Output the (x, y) coordinate of the center of the cell containing the given text.  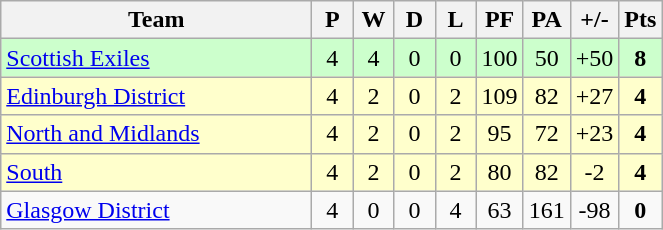
P (332, 20)
80 (500, 172)
PA (546, 20)
+27 (594, 96)
72 (546, 134)
D (414, 20)
South (156, 172)
109 (500, 96)
North and Midlands (156, 134)
63 (500, 210)
+23 (594, 134)
8 (640, 58)
Pts (640, 20)
-2 (594, 172)
L (456, 20)
100 (500, 58)
50 (546, 58)
Glasgow District (156, 210)
Scottish Exiles (156, 58)
W (374, 20)
-98 (594, 210)
+/- (594, 20)
PF (500, 20)
Team (156, 20)
Edinburgh District (156, 96)
161 (546, 210)
+50 (594, 58)
95 (500, 134)
